Provide the (x, y) coordinate of the cell's center where the given text is located.  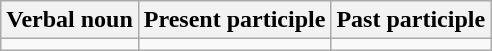
Past participle (411, 20)
Present participle (234, 20)
Verbal noun (70, 20)
